From the cell containing the given text, extract its center point as [x, y] coordinate. 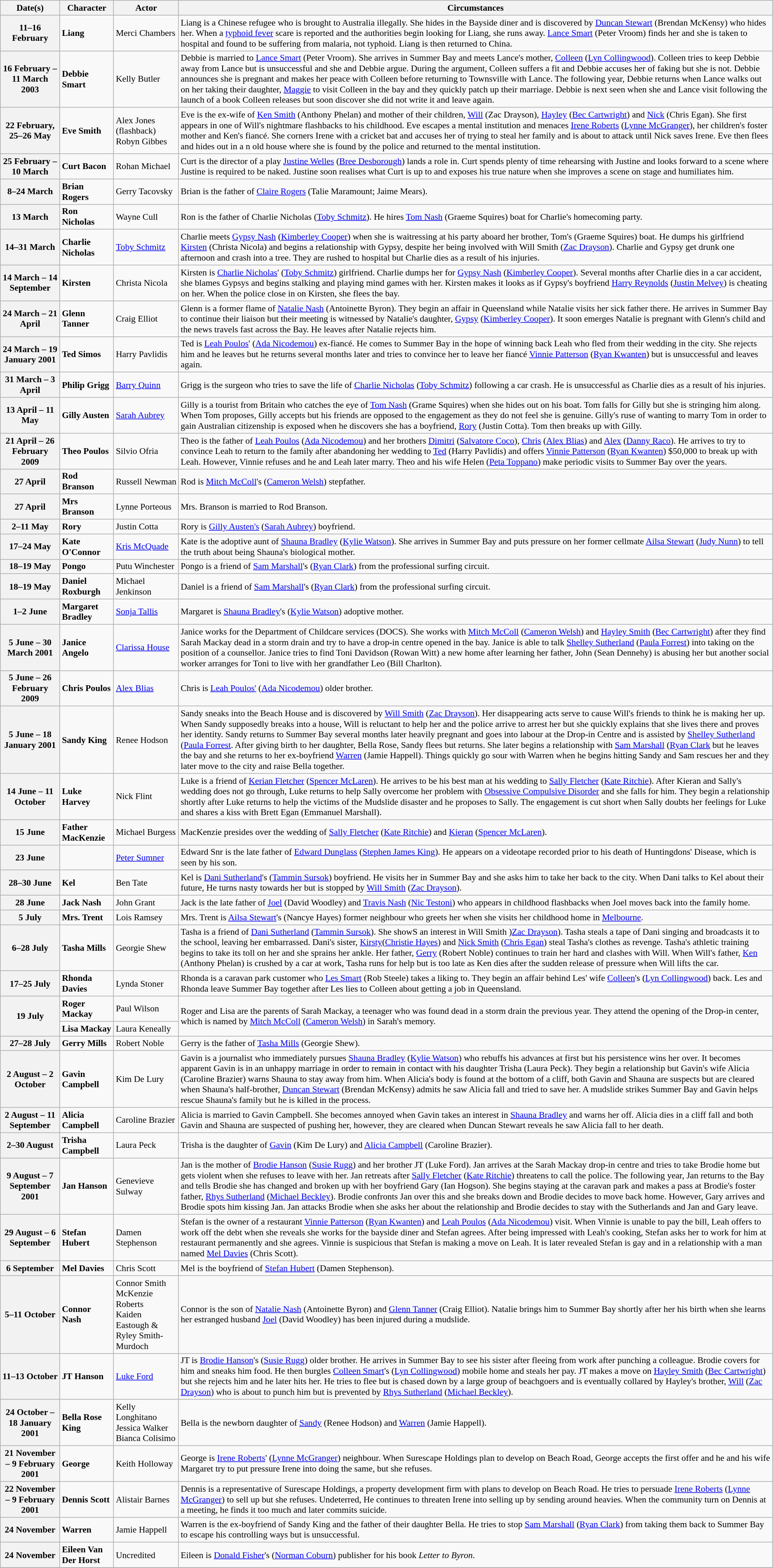
Alicia Campbell [87, 1120]
Lisa Mackay [87, 1029]
Jack Nash [87, 903]
25 February – 10 March [30, 167]
Jamie Happell [146, 1530]
6–28 July [30, 948]
Rod is Mitch McColl's (Cameron Welsh) stepfather. [475, 482]
Chris Poulos [87, 689]
Michael Burgess [146, 832]
Michael Jenkinson [146, 586]
MacKenzie presides over the wedding of Sally Fletcher (Kate Ritchie) and Kieran (Spencer McLaren). [475, 832]
Kim De Lury [146, 1079]
24 March – 21 April [30, 319]
24 March – 19 January 2001 [30, 355]
28 June [30, 903]
Sonja Tallis [146, 612]
Alex Jones (flashback)Robyn Gibbes [146, 131]
Gerry Mills [87, 1044]
Kel [87, 883]
19 July [30, 1016]
Mrs Branson [87, 507]
5 June – 30 March 2001 [30, 647]
Justin Cotta [146, 527]
Kate O'Connor [87, 547]
14 March – 14 September [30, 283]
2 August – 2 October [30, 1079]
Merci Chambers [146, 33]
Actor [146, 8]
5 June – 18 January 2001 [30, 740]
Father MacKenzie [87, 832]
5–11 October [30, 1314]
Laura Peck [146, 1145]
Kelly Butler [146, 79]
Mrs. Trent is Ailsa Stewart's (Nancye Hayes) former neighbour who greets her when she visits her childhood home in Melbourne. [475, 917]
Daniel Roxburgh [87, 586]
1–2 June [30, 612]
Ted Simos [87, 355]
Theo Poulos [87, 451]
Chris is Leah Poulos' (Ada Nicodemou) older brother. [475, 689]
Warren [87, 1530]
17–24 May [30, 547]
Roger Mackay [87, 1009]
Rhonda Davies [87, 984]
Mrs. Branson is married to Rod Branson. [475, 507]
Rory [87, 527]
Peter Sumner [146, 858]
Ben Tate [146, 883]
Connor SmithMcKenzie RobertsKaiden Eastough & Ryley Smith-Murdoch [146, 1314]
Brian is the father of Claire Rogers (Talie Maramount; Jaime Mears). [475, 191]
Trisha is the daughter of Gavin (Kim De Lury) and Alicia Campbell (Caroline Brazier). [475, 1145]
Janice Angelo [87, 647]
Chris Scott [146, 1268]
Pongo is a friend of Sam Marshall's (Ryan Clark) from the professional surfing circuit. [475, 567]
Renee Hodson [146, 740]
Gerry Tacovsky [146, 191]
Rohan Michael [146, 167]
JT Hanson [87, 1376]
9 August – 7 September 2001 [30, 1186]
Circumstances [475, 8]
Margaret Bradley [87, 612]
Lynda Stoner [146, 984]
Brian Rogers [87, 191]
28–30 June [30, 883]
Rory is Gilly Austen's (Sarah Aubrey) boyfriend. [475, 527]
Philip Grigg [87, 385]
11–16 February [30, 33]
Mel Davies [87, 1268]
Mrs. Trent [87, 917]
Charlie Nicholas [87, 247]
Pongo [87, 567]
Eve Smith [87, 131]
Bella is the newborn daughter of Sandy (Renee Hodson) and Warren (Jamie Happell). [475, 1423]
Nick Flint [146, 797]
Tasha Mills [87, 948]
17–25 July [30, 984]
2–30 August [30, 1145]
Stefan Hubert [87, 1238]
22 November – 9 February 2001 [30, 1499]
14–31 March [30, 247]
Lynne Porteous [146, 507]
Putu Winchester [146, 567]
Wayne Cull [146, 217]
John Grant [146, 903]
Robert Noble [146, 1044]
Gerry is the father of Tasha Mills (Georgie Shew). [475, 1044]
Lois Ramsey [146, 917]
Gavin Campbell [87, 1079]
21 April – 26 February 2009 [30, 451]
Craig Elliot [146, 319]
Eileen Van Der Horst [87, 1555]
22 February, 25–26 May [30, 131]
Ron Nicholas [87, 217]
Caroline Brazier [146, 1120]
Harry Pavlidis [146, 355]
Daniel is a friend of Sam Marshall's (Ryan Clark) from the professional surfing circuit. [475, 586]
Gilly Austen [87, 416]
Paul Wilson [146, 1009]
Luke Ford [146, 1376]
Character [87, 8]
2–11 May [30, 527]
Laura Keneally [146, 1029]
Georgie Shew [146, 948]
11–13 October [30, 1376]
Kris McQuade [146, 547]
Alistair Barnes [146, 1499]
Keith Holloway [146, 1464]
Liang [87, 33]
29 August – 6 September [30, 1238]
Bella Rose King [87, 1423]
Mel is the boyfriend of Stefan Hubert (Damen Stephenson). [475, 1268]
Toby Schmitz [146, 247]
13 March [30, 217]
Genevieve Sulway [146, 1186]
Rod Branson [87, 482]
Silvio Ofria [146, 451]
31 March – 3 April [30, 385]
2 August – 11 September [30, 1120]
16 February – 11 March 2003 [30, 79]
Date(s) [30, 8]
Ron is the father of Charlie Nicholas (Toby Schmitz). He hires Tom Nash (Graeme Squires) boat for Charlie's homecoming party. [475, 217]
Alex Blias [146, 689]
Trisha Campbell [87, 1145]
Margaret is Shauna Bradley's (Kylie Watson) adoptive mother. [475, 612]
5 June – 26 February 2009 [30, 689]
Damen Stephenson [146, 1238]
Clarissa House [146, 647]
Christa Nicola [146, 283]
14 June – 11 October [30, 797]
5 July [30, 917]
Debbie Smart [87, 79]
Kelly LonghitanoJessica WalkerBianca Colisimo [146, 1423]
13 April – 11 May [30, 416]
Sandy King [87, 740]
23 June [30, 858]
15 June [30, 832]
Connor Nash [87, 1314]
Barry Quinn [146, 385]
Sarah Aubrey [146, 416]
Dennis Scott [87, 1499]
Russell Newman [146, 482]
8–24 March [30, 191]
6 September [30, 1268]
Glenn Tanner [87, 319]
24 October – 18 January 2001 [30, 1423]
Curt Bacon [87, 167]
21 November – 9 February 2001 [30, 1464]
Eileen is Donald Fisher's (Norman Coburn) publisher for his book Letter to Byron. [475, 1555]
27–28 July [30, 1044]
Uncredited [146, 1555]
Kirsten [87, 283]
Jan Hanson [87, 1186]
George [87, 1464]
Luke Harvey [87, 797]
